Output the [X, Y] coordinate of the center of the cell containing the given text.  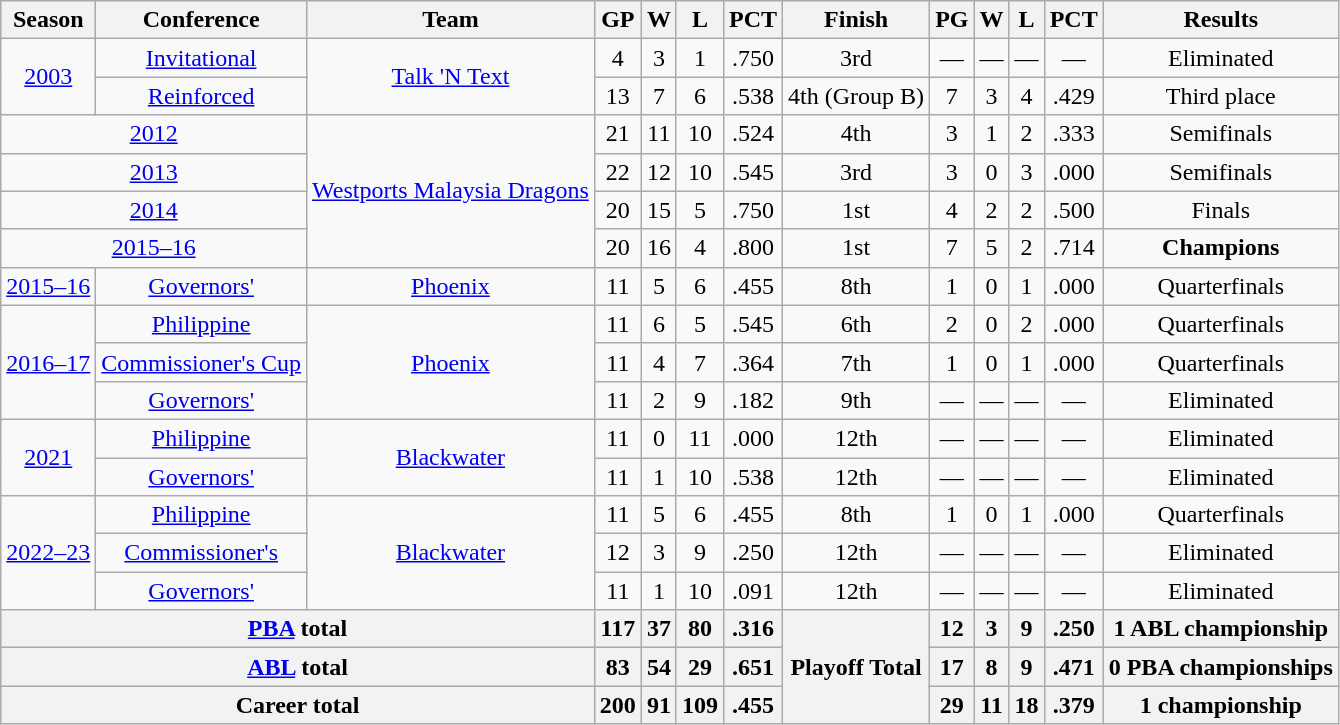
2021 [48, 457]
.182 [752, 400]
1 ABL championship [1220, 629]
22 [618, 172]
200 [618, 705]
.800 [752, 248]
.316 [752, 629]
2003 [48, 77]
Team [451, 20]
Season [48, 20]
.714 [1074, 248]
83 [618, 667]
80 [700, 629]
37 [658, 629]
109 [700, 705]
4th [856, 134]
.364 [752, 362]
GP [618, 20]
Invitational [202, 58]
21 [618, 134]
4th (Group B) [856, 96]
Champions [1220, 248]
Conference [202, 20]
Commissioner's Cup [202, 362]
.471 [1074, 667]
2012 [154, 134]
Playoff Total [856, 667]
16 [658, 248]
2013 [154, 172]
ABL total [298, 667]
Third place [1220, 96]
1 championship [1220, 705]
91 [658, 705]
6th [856, 324]
117 [618, 629]
PBA total [298, 629]
.379 [1074, 705]
54 [658, 667]
2014 [154, 210]
2016–17 [48, 362]
2022–23 [48, 553]
0 PBA championships [1220, 667]
Reinforced [202, 96]
Finals [1220, 210]
Commissioner's [202, 553]
7th [856, 362]
Finish [856, 20]
18 [1026, 705]
Talk 'N Text [451, 77]
Career total [298, 705]
.333 [1074, 134]
13 [618, 96]
15 [658, 210]
Westports Malaysia Dragons [451, 191]
PG [952, 20]
17 [952, 667]
Results [1220, 20]
.429 [1074, 96]
.500 [1074, 210]
.524 [752, 134]
9th [856, 400]
.651 [752, 667]
8 [992, 667]
.091 [752, 591]
